Capture the cell that displays the provided text and extract its [x, y] central coordinate. 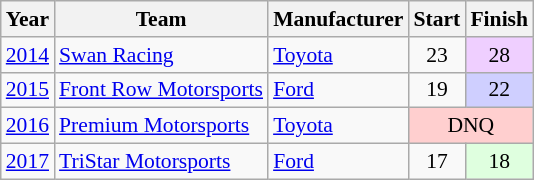
Start [436, 19]
Finish [499, 19]
Front Row Motorsports [161, 90]
Manufacturer [338, 19]
23 [436, 55]
19 [436, 90]
Team [161, 19]
DNQ [470, 126]
28 [499, 55]
17 [436, 162]
18 [499, 162]
Swan Racing [161, 55]
2014 [28, 55]
2015 [28, 90]
Year [28, 19]
TriStar Motorsports [161, 162]
2016 [28, 126]
Premium Motorsports [161, 126]
22 [499, 90]
2017 [28, 162]
